Detect which cell encompasses the target text, then output its (x, y) center coordinate. 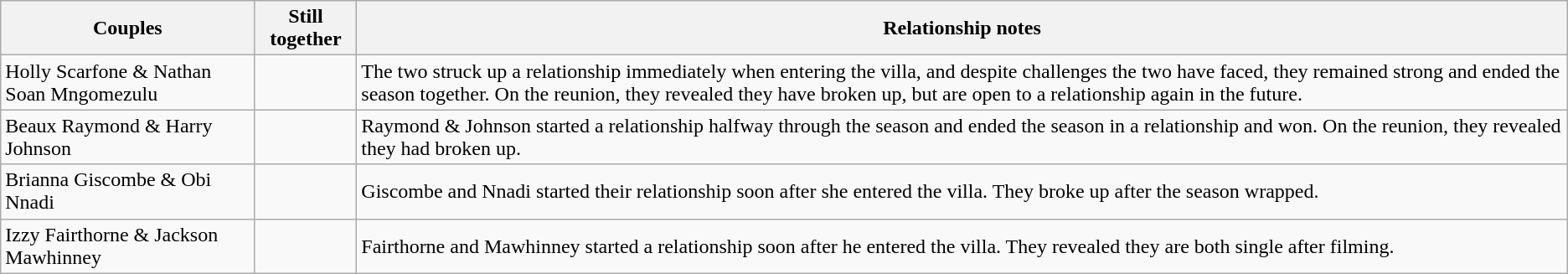
Holly Scarfone & Nathan Soan Mngomezulu (127, 82)
Fairthorne and Mawhinney started a relationship soon after he entered the villa. They revealed they are both single after filming. (962, 246)
Couples (127, 28)
Relationship notes (962, 28)
Giscombe and Nnadi started their relationship soon after she entered the villa. They broke up after the season wrapped. (962, 191)
Still together (306, 28)
Izzy Fairthorne & Jackson Mawhinney (127, 246)
Brianna Giscombe & Obi Nnadi (127, 191)
Beaux Raymond & Harry Johnson (127, 137)
